From the cell containing the given text, extract its center point as (x, y) coordinate. 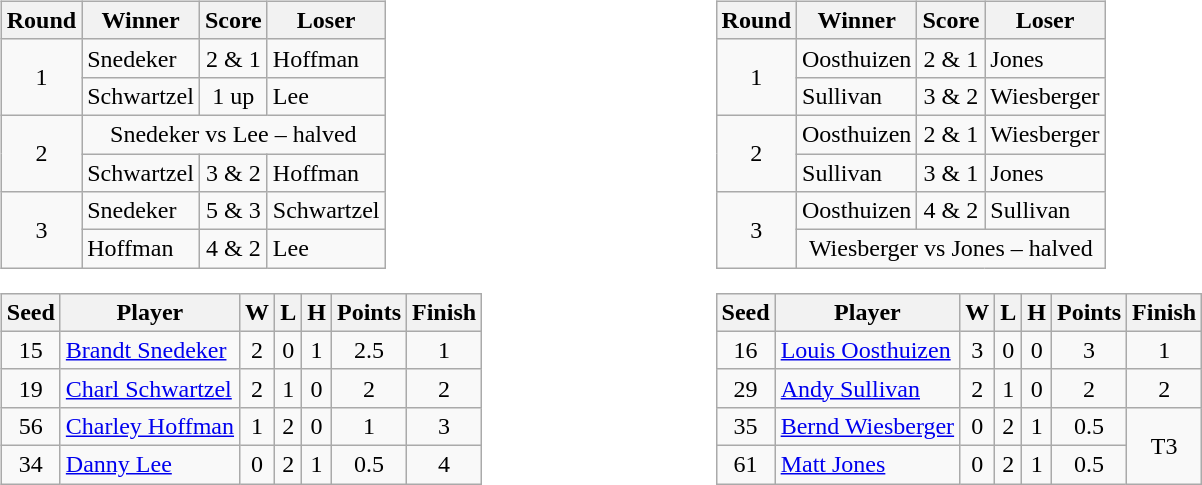
Louis Oosthuizen (867, 350)
Danny Lee (150, 464)
T3 (1164, 445)
Charley Hoffman (150, 426)
Snedeker vs Lee – halved (234, 134)
56 (30, 426)
Bernd Wiesberger (867, 426)
2.5 (368, 350)
61 (746, 464)
Wiesberger vs Jones – halved (952, 249)
35 (746, 426)
15 (30, 350)
Charl Schwartzel (150, 388)
3 & 1 (951, 173)
4 (444, 464)
1 up (233, 96)
29 (746, 388)
34 (30, 464)
Andy Sullivan (867, 388)
Matt Jones (867, 464)
16 (746, 350)
5 & 3 (233, 211)
19 (30, 388)
Brandt Snedeker (150, 350)
